Pinpoint the cell where the given text exists, returning its (x, y) midpoint coordinate. 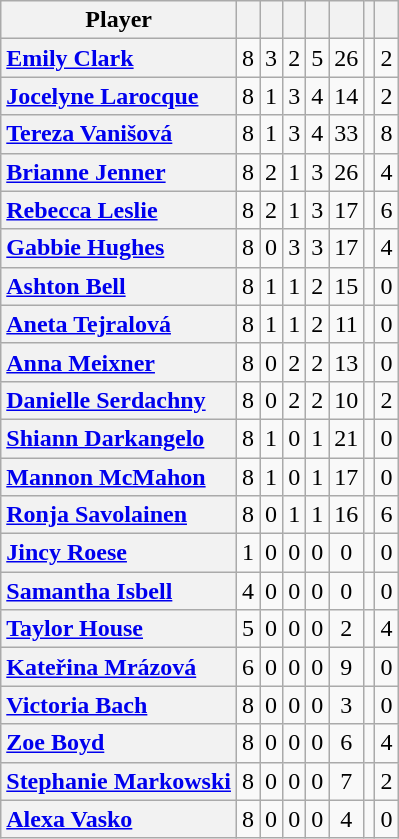
Brianne Jenner (119, 172)
15 (346, 286)
33 (346, 134)
Danielle Serdachny (119, 400)
9 (346, 667)
Victoria Bach (119, 705)
11 (346, 324)
Rebecca Leslie (119, 210)
21 (346, 438)
Taylor House (119, 629)
Tereza Vanišová (119, 134)
14 (346, 96)
Shiann Darkangelo (119, 438)
Anna Meixner (119, 362)
Ronja Savolainen (119, 515)
13 (346, 362)
Jocelyne Larocque (119, 96)
Zoe Boyd (119, 743)
Jincy Roese (119, 553)
16 (346, 515)
Aneta Tejralová (119, 324)
Ashton Bell (119, 286)
Kateřina Mrázová (119, 667)
Gabbie Hughes (119, 248)
Alexa Vasko (119, 819)
10 (346, 400)
Player (119, 20)
Samantha Isbell (119, 591)
Emily Clark (119, 58)
Stephanie Markowski (119, 781)
7 (346, 781)
Mannon McMahon (119, 477)
